Capture the cell that displays the provided text and extract its (x, y) central coordinate. 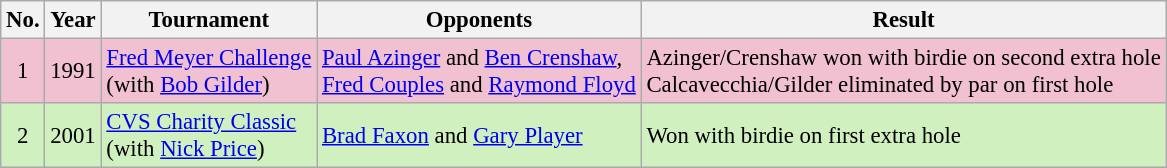
2 (23, 136)
Tournament (209, 20)
Won with birdie on first extra hole (904, 136)
Year (73, 20)
1 (23, 72)
Opponents (479, 20)
Result (904, 20)
1991 (73, 72)
Fred Meyer Challenge(with Bob Gilder) (209, 72)
Paul Azinger and Ben Crenshaw, Fred Couples and Raymond Floyd (479, 72)
Brad Faxon and Gary Player (479, 136)
CVS Charity Classic(with Nick Price) (209, 136)
Azinger/Crenshaw won with birdie on second extra holeCalcavecchia/Gilder eliminated by par on first hole (904, 72)
No. (23, 20)
2001 (73, 136)
